Output the [x, y] coordinate of the center of the cell containing the given text.  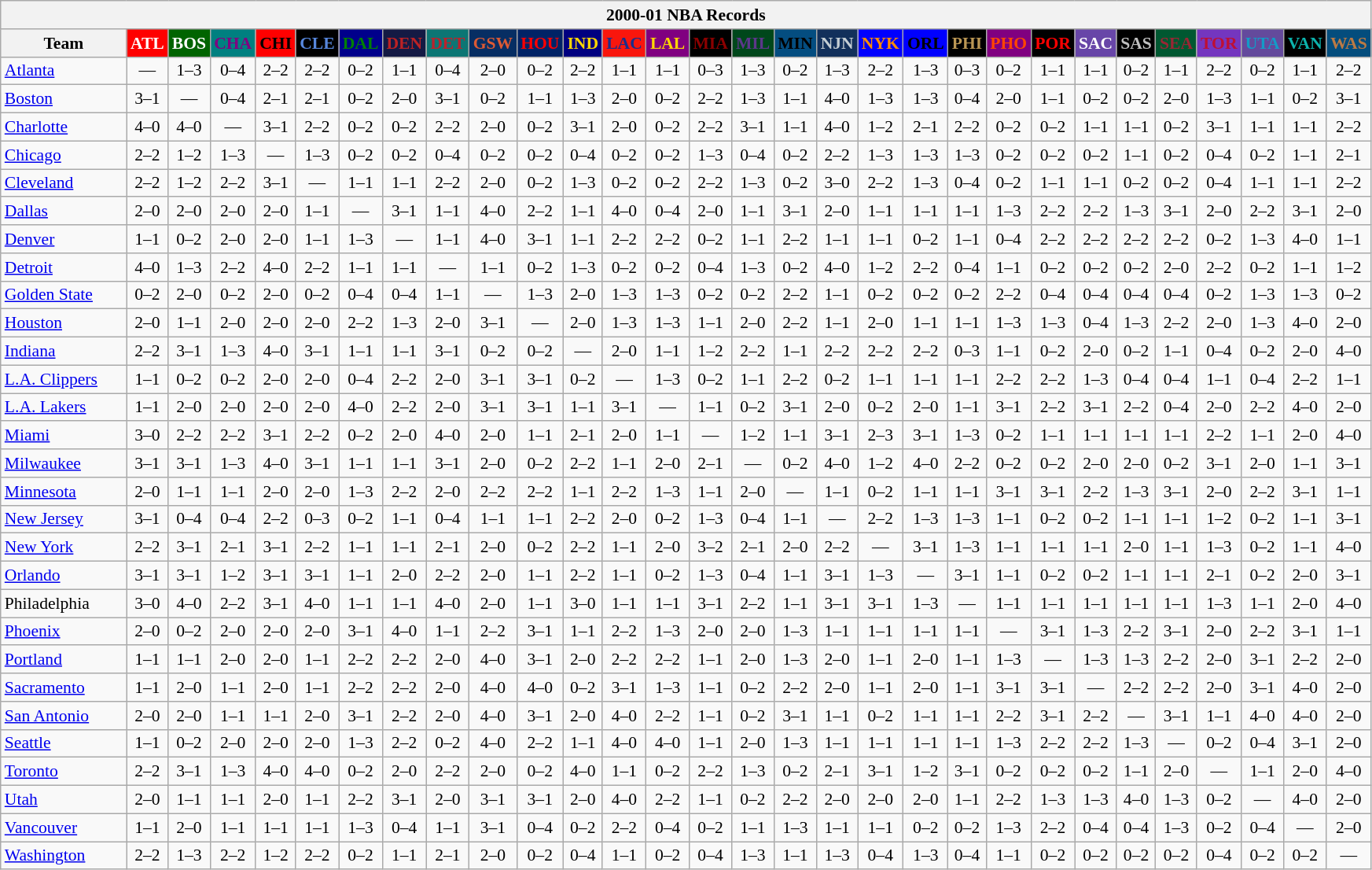
TOR [1219, 43]
PHI [967, 43]
Miami [64, 436]
MIA [710, 43]
CHA [233, 43]
SAC [1096, 43]
L.A. Clippers [64, 379]
San Antonio [64, 716]
DEN [404, 43]
SEA [1176, 43]
2000-01 NBA Records [686, 15]
PHO [1008, 43]
Philadelphia [64, 603]
Vancouver [64, 828]
Utah [64, 800]
DAL [361, 43]
MIN [795, 43]
Charlotte [64, 127]
CLE [318, 43]
Portland [64, 660]
Washington [64, 856]
Sacramento [64, 688]
New Jersey [64, 519]
Houston [64, 323]
Toronto [64, 772]
LAC [624, 43]
IND [583, 43]
Atlanta [64, 71]
2–3 [881, 436]
Denver [64, 239]
VAN [1305, 43]
LAL [668, 43]
Milwaukee [64, 463]
Minnesota [64, 492]
DET [448, 43]
NYK [881, 43]
Golden State [64, 295]
Seattle [64, 743]
MIL [753, 43]
WAS [1349, 43]
UTA [1263, 43]
POR [1053, 43]
CHI [275, 43]
BOS [189, 43]
NJN [837, 43]
SAS [1136, 43]
Indiana [64, 352]
New York [64, 547]
3–2 [710, 547]
Dallas [64, 212]
Team [64, 43]
ATL [148, 43]
Phoenix [64, 632]
HOU [539, 43]
Chicago [64, 155]
ORL [926, 43]
Boston [64, 99]
Orlando [64, 576]
L.A. Lakers [64, 407]
Detroit [64, 267]
Cleveland [64, 183]
GSW [494, 43]
